Find where the given text appears and provide that cell's center as [X, Y] coordinate. 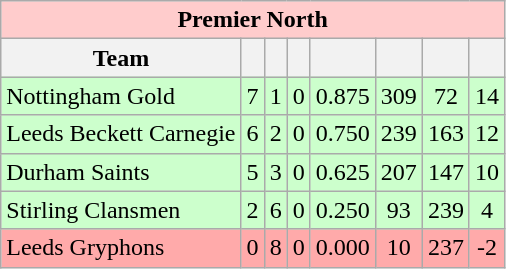
14 [486, 96]
0.000 [342, 248]
207 [398, 172]
163 [446, 134]
0.750 [342, 134]
Team [121, 58]
0.875 [342, 96]
Nottingham Gold [121, 96]
93 [398, 210]
4 [486, 210]
8 [276, 248]
72 [446, 96]
3 [276, 172]
0.250 [342, 210]
0.625 [342, 172]
-2 [486, 248]
Stirling Clansmen [121, 210]
147 [446, 172]
Leeds Gryphons [121, 248]
12 [486, 134]
Durham Saints [121, 172]
Leeds Beckett Carnegie [121, 134]
1 [276, 96]
237 [446, 248]
Premier North [253, 20]
7 [252, 96]
309 [398, 96]
5 [252, 172]
